Output the [X, Y] coordinate of the center of the cell containing the given text.  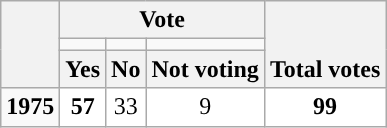
Vote [162, 20]
Yes [83, 69]
No [126, 69]
57 [83, 107]
Not voting [205, 69]
Total votes [325, 44]
99 [325, 107]
1975 [30, 107]
9 [205, 107]
33 [126, 107]
